Scan for the cell matching the given text and deliver its [X, Y] coordinate at center. 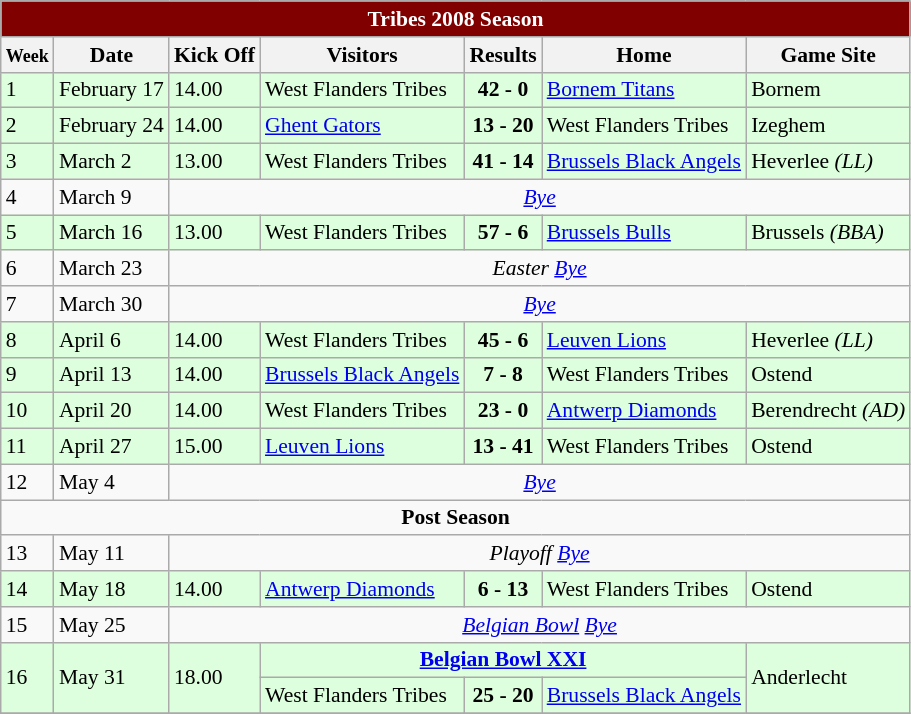
13 [28, 554]
6 - 13 [502, 589]
13 - 20 [502, 126]
March 16 [112, 233]
Easter Bye [540, 269]
5 [28, 233]
April 13 [112, 375]
May 11 [112, 554]
57 - 6 [502, 233]
April 27 [112, 447]
March 23 [112, 269]
Bornem [828, 90]
14 [28, 589]
Home [644, 55]
March 9 [112, 197]
Kick Off [214, 55]
7 [28, 304]
Playoff Bye [540, 554]
11 [28, 447]
10 [28, 411]
Brussels (BBA) [828, 233]
Brussels Bulls [644, 233]
Anderlecht [828, 678]
February 17 [112, 90]
4 [28, 197]
Week [28, 55]
Belgian Bowl Bye [540, 625]
8 [28, 340]
15.00 [214, 447]
3 [28, 162]
March 2 [112, 162]
Results [502, 55]
Date [112, 55]
6 [28, 269]
12 [28, 482]
Bornem Titans [644, 90]
April 6 [112, 340]
42 - 0 [502, 90]
1 [28, 90]
25 - 20 [502, 696]
Visitors [362, 55]
18.00 [214, 678]
13 - 41 [502, 447]
Belgian Bowl XXI [503, 660]
February 24 [112, 126]
April 20 [112, 411]
16 [28, 678]
May 25 [112, 625]
May 31 [112, 678]
Game Site [828, 55]
Post Season [456, 518]
May 18 [112, 589]
Tribes 2008 Season [456, 19]
7 - 8 [502, 375]
45 - 6 [502, 340]
2 [28, 126]
41 - 14 [502, 162]
March 30 [112, 304]
May 4 [112, 482]
23 - 0 [502, 411]
Ghent Gators [362, 126]
9 [28, 375]
15 [28, 625]
Izeghem [828, 126]
Berendrecht (AD) [828, 411]
